Pinpoint the cell where the given text exists, returning its (X, Y) midpoint coordinate. 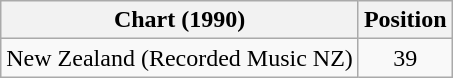
Chart (1990) (180, 20)
Position (405, 20)
39 (405, 58)
New Zealand (Recorded Music NZ) (180, 58)
